Extract the (x, y) coordinate from the center of the cell holding the provided text.  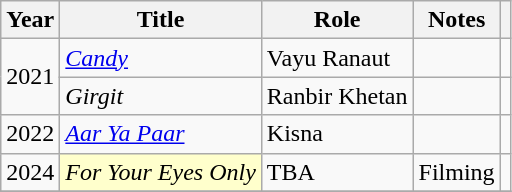
Vayu Ranaut (337, 58)
2022 (30, 134)
Ranbir Khetan (337, 96)
Year (30, 20)
Filming (456, 172)
Kisna (337, 134)
Girgit (161, 96)
Title (161, 20)
2024 (30, 172)
For Your Eyes Only (161, 172)
Candy (161, 58)
2021 (30, 77)
Notes (456, 20)
Role (337, 20)
TBA (337, 172)
Aar Ya Paar (161, 134)
